Determine the [X, Y] coordinate at the center of the cell enclosing the given text.  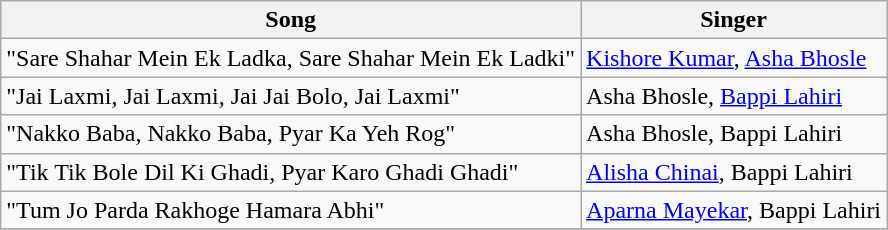
"Tik Tik Bole Dil Ki Ghadi, Pyar Karo Ghadi Ghadi" [291, 172]
"Jai Laxmi, Jai Laxmi, Jai Jai Bolo, Jai Laxmi" [291, 96]
"Sare Shahar Mein Ek Ladka, Sare Shahar Mein Ek Ladki" [291, 58]
Kishore Kumar, Asha Bhosle [734, 58]
"Nakko Baba, Nakko Baba, Pyar Ka Yeh Rog" [291, 134]
Song [291, 20]
Singer [734, 20]
Aparna Mayekar, Bappi Lahiri [734, 210]
Alisha Chinai, Bappi Lahiri [734, 172]
"Tum Jo Parda Rakhoge Hamara Abhi" [291, 210]
